Locate the cell with the specified text and output its (x, y) center coordinate. 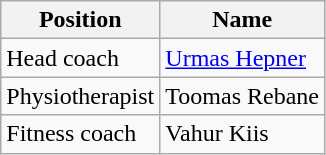
Urmas Hepner (242, 58)
Physiotherapist (80, 96)
Name (242, 20)
Head coach (80, 58)
Vahur Kiis (242, 134)
Toomas Rebane (242, 96)
Position (80, 20)
Fitness coach (80, 134)
